From the cell containing the given text, extract its center point as (x, y) coordinate. 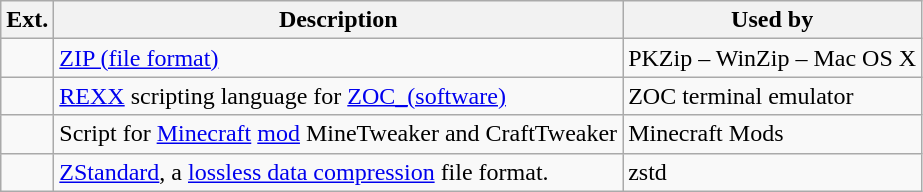
Used by (772, 20)
zstd (772, 172)
Script for Minecraft mod MineTweaker and CraftTweaker (338, 134)
Description (338, 20)
PKZip – WinZip – Mac OS X (772, 58)
ZOC terminal emulator (772, 96)
ZIP (file format) (338, 58)
Minecraft Mods (772, 134)
Ext. (28, 20)
ZStandard, a lossless data compression file format. (338, 172)
REXX scripting language for ZOC_(software) (338, 96)
